Find where the given text appears and provide that cell's center as [X, Y] coordinate. 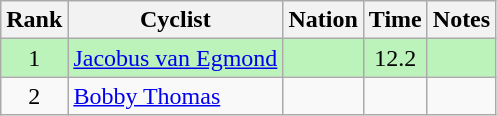
Rank [34, 20]
Nation [323, 20]
2 [34, 96]
12.2 [395, 58]
1 [34, 58]
Jacobus van Egmond [176, 58]
Notes [461, 20]
Bobby Thomas [176, 96]
Time [395, 20]
Cyclist [176, 20]
